Return [X, Y] of the center of cell containing provided text 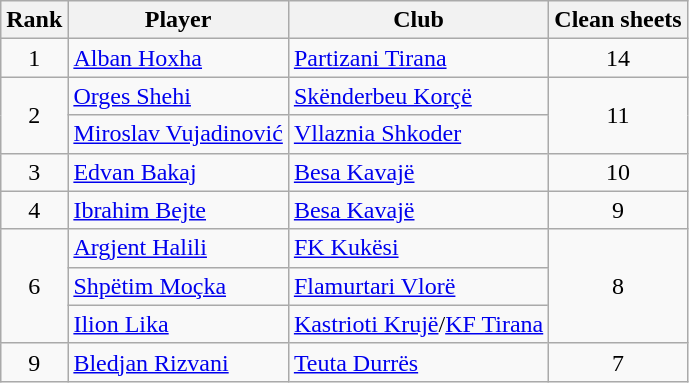
Kastrioti Krujë/KF Tirana [418, 324]
Player [178, 20]
Bledjan Rizvani [178, 362]
Rank [34, 20]
14 [618, 58]
Flamurtari Vlorë [418, 286]
Argjent Halili [178, 248]
Partizani Tirana [418, 58]
Alban Hoxha [178, 58]
Orges Shehi [178, 96]
2 [34, 115]
Clean sheets [618, 20]
Edvan Bakaj [178, 172]
Shpëtim Moçka [178, 286]
Vllaznia Shkoder [418, 134]
Ilion Lika [178, 324]
FK Kukësi [418, 248]
7 [618, 362]
6 [34, 286]
4 [34, 210]
Teuta Durrës [418, 362]
1 [34, 58]
Ibrahim Bejte [178, 210]
3 [34, 172]
10 [618, 172]
8 [618, 286]
Club [418, 20]
Skënderbeu Korçë [418, 96]
11 [618, 115]
Miroslav Vujadinović [178, 134]
